Provide the [X, Y] coordinate of the cell's center where the given text is located.  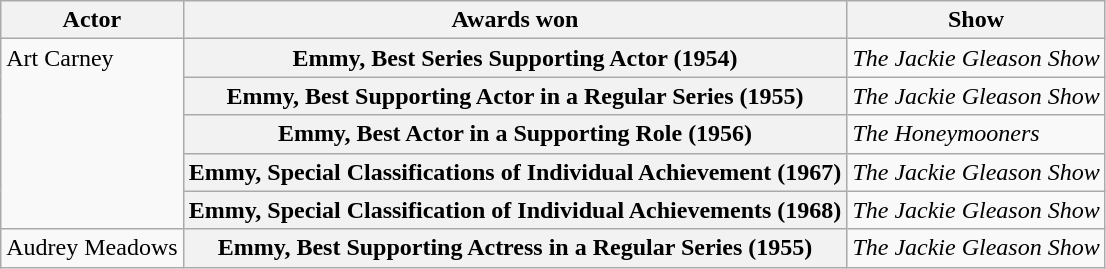
Emmy, Best Supporting Actress in a Regular Series (1955) [515, 248]
Emmy, Special Classifications of Individual Achievement (1967) [515, 172]
Art Carney [92, 134]
Show [976, 20]
The Honeymooners [976, 134]
Actor [92, 20]
Emmy, Special Classification of Individual Achievements (1968) [515, 210]
Emmy, Best Supporting Actor in a Regular Series (1955) [515, 96]
Emmy, Best Series Supporting Actor (1954) [515, 58]
Emmy, Best Actor in a Supporting Role (1956) [515, 134]
Audrey Meadows [92, 248]
Awards won [515, 20]
